From the cell containing the given text, extract its center point as [X, Y] coordinate. 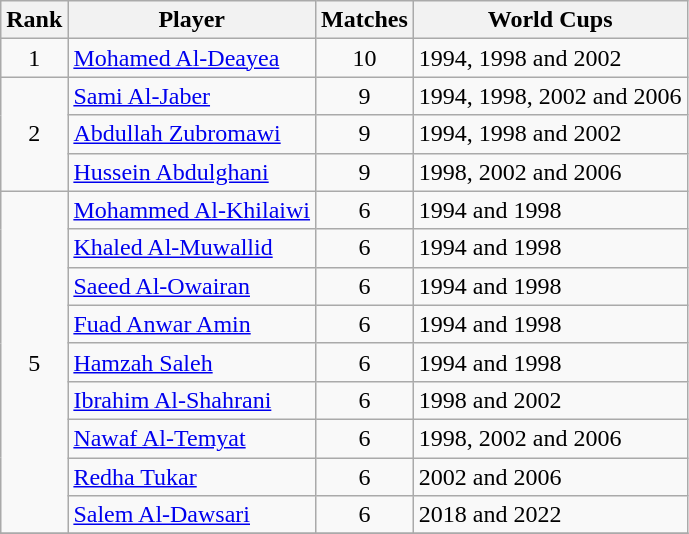
2 [34, 134]
1994, 1998, 2002 and 2006 [550, 96]
Hamzah Saleh [192, 362]
Saeed Al-Owairan [192, 286]
Abdullah Zubromawi [192, 134]
Redha Tukar [192, 477]
Mohamed Al-Deayea [192, 58]
1 [34, 58]
10 [365, 58]
Khaled Al-Muwallid [192, 248]
Nawaf Al-Temyat [192, 438]
Fuad Anwar Amin [192, 324]
2002 and 2006 [550, 477]
Hussein Abdulghani [192, 172]
Matches [365, 20]
1998 and 2002 [550, 400]
Mohammed Al-Khilaiwi [192, 210]
Rank [34, 20]
Ibrahim Al-Shahrani [192, 400]
5 [34, 362]
Salem Al-Dawsari [192, 515]
2018 and 2022 [550, 515]
Sami Al-Jaber [192, 96]
World Cups [550, 20]
Player [192, 20]
